For the text-containing cell, return its midpoint in (x, y) coordinate format. 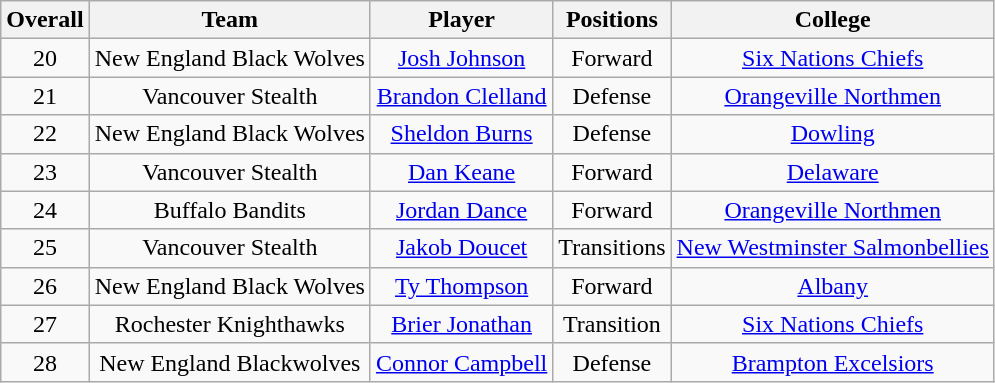
Dan Keane (461, 172)
Buffalo Bandits (230, 210)
Albany (832, 286)
College (832, 20)
Transition (612, 324)
26 (45, 286)
New Westminster Salmonbellies (832, 248)
25 (45, 248)
Delaware (832, 172)
Sheldon Burns (461, 134)
Jordan Dance (461, 210)
Rochester Knighthawks (230, 324)
Jakob Doucet (461, 248)
27 (45, 324)
24 (45, 210)
Ty Thompson (461, 286)
Brampton Excelsiors (832, 362)
Connor Campbell (461, 362)
20 (45, 58)
Positions (612, 20)
28 (45, 362)
Josh Johnson (461, 58)
Dowling (832, 134)
21 (45, 96)
Brandon Clelland (461, 96)
Team (230, 20)
Overall (45, 20)
Brier Jonathan (461, 324)
23 (45, 172)
New England Blackwolves (230, 362)
22 (45, 134)
Transitions (612, 248)
Player (461, 20)
